Determine the [X, Y] coordinate at the center of the cell enclosing the given text.  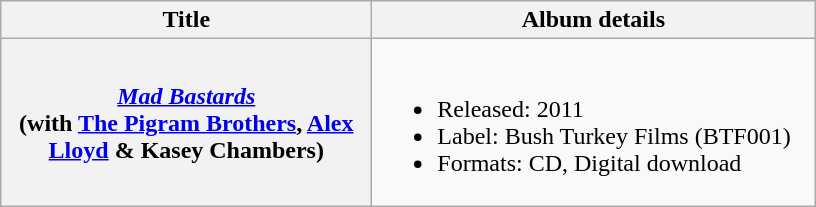
Album details [594, 20]
Mad Bastards (with The Pigram Brothers, Alex Lloyd & Kasey Chambers) [186, 122]
Title [186, 20]
Released: 2011Label: Bush Turkey Films (BTF001)Formats: CD, Digital download [594, 122]
